Identify which cell holds the provided text, then report its (X, Y) central coordinate. 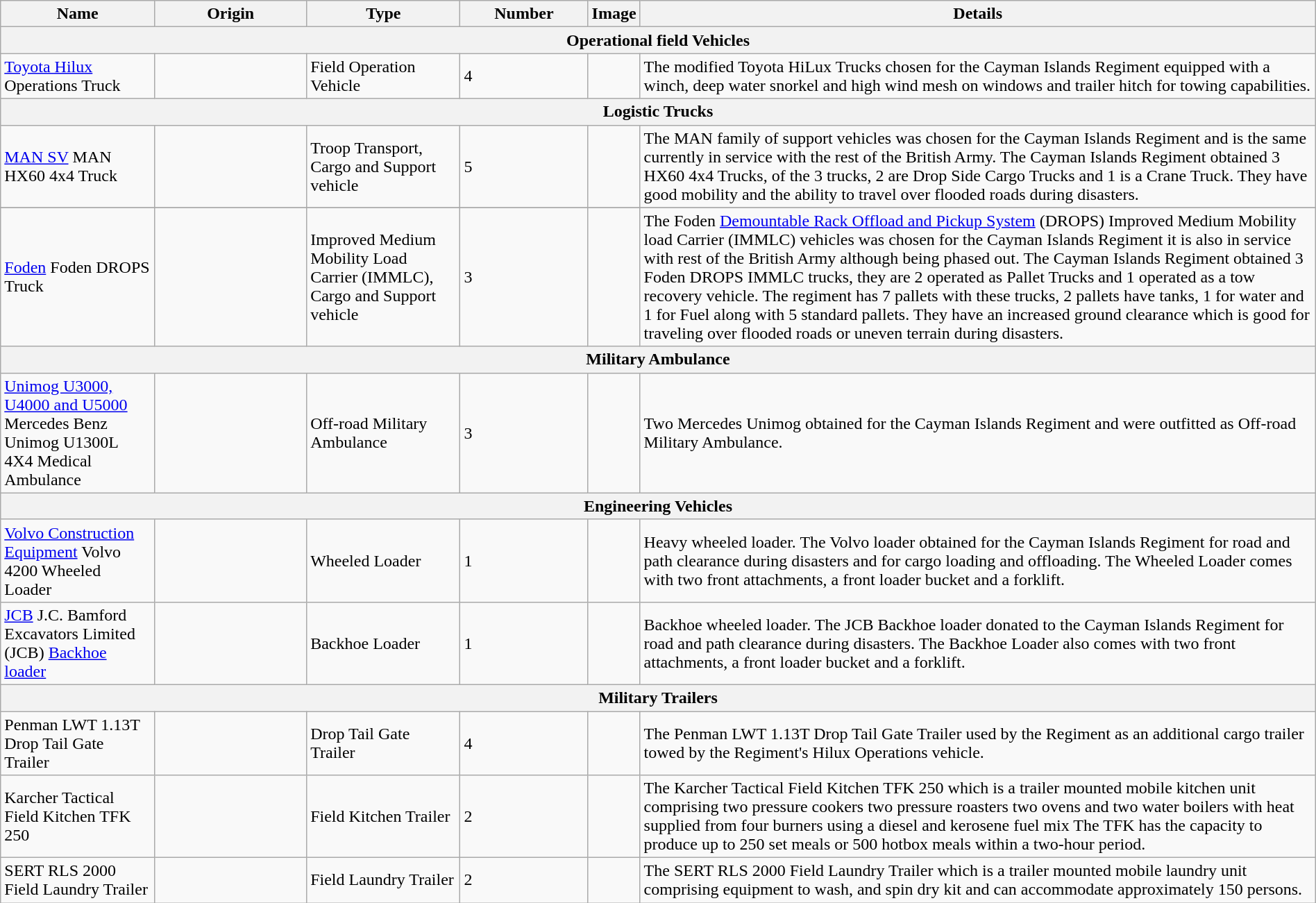
Type (383, 14)
Field Operation Vehicle (383, 76)
Penman LWT 1.13T Drop Tail Gate Trailer (78, 743)
Troop Transport, Cargo and Support vehicle (383, 167)
Engineering Vehicles (658, 506)
Backhoe Loader (383, 643)
MAN SV MAN HX60 4x4 Truck (78, 167)
5 (524, 167)
Wheeled Loader (383, 561)
The Penman LWT 1.13T Drop Tail Gate Trailer used by the Regiment as an additional cargo trailer towed by the Regiment's Hilux Operations vehicle. (977, 743)
Name (78, 14)
JCB J.C. Bamford Excavators Limited (JCB) Backhoe loader (78, 643)
Two Mercedes Unimog obtained for the Cayman Islands Regiment and were outfitted as Off-road Military Ambulance. (977, 433)
Toyota Hilux Operations Truck (78, 76)
Military Trailers (658, 698)
Details (977, 14)
Operational field Vehicles (658, 40)
Unimog U3000, U4000 and U5000 Mercedes Benz Unimog U1300L 4X4 Medical Ambulance (78, 433)
SERT RLS 2000 Field Laundry Trailer (78, 880)
Foden Foden DROPS Truck (78, 277)
Number (524, 14)
Logistic Trucks (658, 112)
Field Laundry Trailer (383, 880)
Origin (230, 14)
Drop Tail Gate Trailer (383, 743)
Off-road Military Ambulance (383, 433)
Improved Medium Mobility Load Carrier (IMMLC), Cargo and Support vehicle (383, 277)
Volvo Construction Equipment Volvo 4200 Wheeled Loader (78, 561)
Karcher Tactical Field Kitchen TFK 250 (78, 816)
Field Kitchen Trailer (383, 816)
Image (614, 14)
Military Ambulance (658, 360)
